Pinpoint the cell where the given text exists, returning its [x, y] midpoint coordinate. 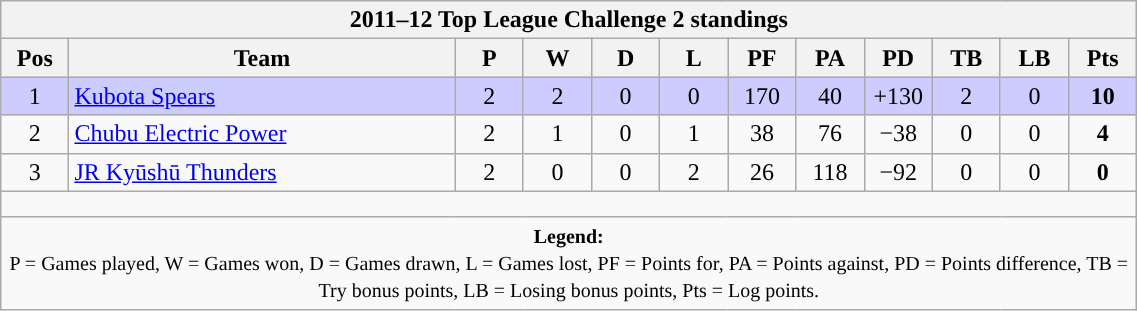
W [557, 58]
170 [762, 96]
118 [830, 172]
P [489, 58]
JR Kyūshū Thunders [262, 172]
D [625, 58]
Pts [1103, 58]
Pos [35, 58]
76 [830, 134]
4 [1103, 134]
Team [262, 58]
26 [762, 172]
10 [1103, 96]
LB [1034, 58]
2011–12 Top League Challenge 2 standings [569, 20]
−38 [898, 134]
38 [762, 134]
Chubu Electric Power [262, 134]
PD [898, 58]
40 [830, 96]
Kubota Spears [262, 96]
TB [966, 58]
+130 [898, 96]
L [694, 58]
PF [762, 58]
3 [35, 172]
PA [830, 58]
−92 [898, 172]
